Determine the (x, y) coordinate at the center of the cell enclosing the given text.  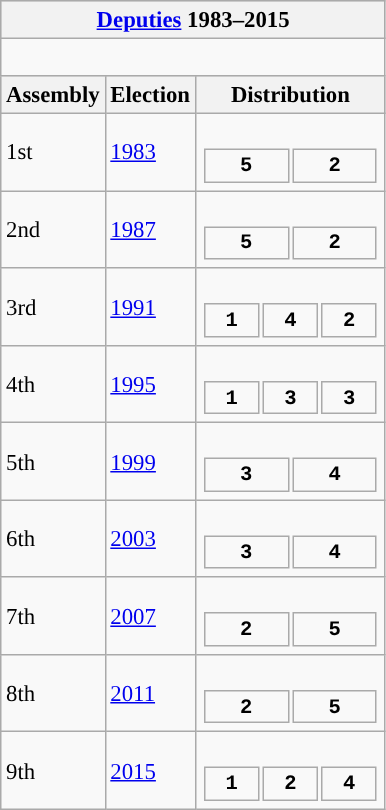
8th (53, 694)
2nd (53, 230)
1 2 4 (290, 770)
7th (53, 616)
2015 (150, 770)
1983 (150, 152)
4th (53, 384)
2011 (150, 694)
1995 (150, 384)
Election (150, 95)
2003 (150, 538)
1991 (150, 306)
1999 (150, 462)
1st (53, 152)
9th (53, 770)
5th (53, 462)
1 4 2 (290, 306)
Distribution (290, 95)
Deputies 1983–2015 (194, 20)
1987 (150, 230)
1 3 3 (290, 384)
3rd (53, 306)
Assembly (53, 95)
6th (53, 538)
2007 (150, 616)
